Output the (X, Y) coordinate of the center of the cell containing the given text.  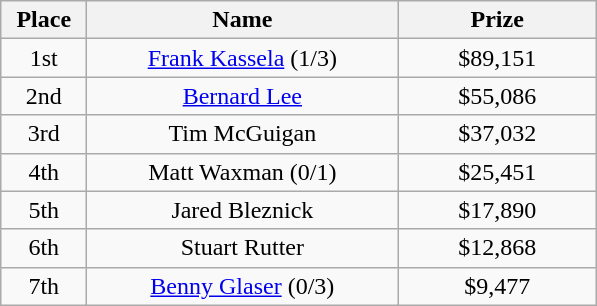
$17,890 (498, 210)
4th (44, 172)
Frank Kassela (1/3) (242, 58)
Jared Bleznick (242, 210)
$89,151 (498, 58)
1st (44, 58)
Stuart Rutter (242, 248)
Place (44, 20)
Bernard Lee (242, 96)
Tim McGuigan (242, 134)
Name (242, 20)
3rd (44, 134)
Benny Glaser (0/3) (242, 286)
$9,477 (498, 286)
2nd (44, 96)
$55,086 (498, 96)
Prize (498, 20)
$37,032 (498, 134)
5th (44, 210)
6th (44, 248)
Matt Waxman (0/1) (242, 172)
$25,451 (498, 172)
$12,868 (498, 248)
7th (44, 286)
